Scan for the cell matching the given text and deliver its (x, y) coordinate at center. 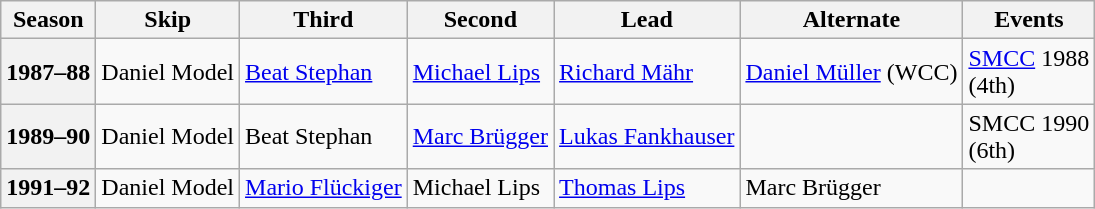
Skip (168, 20)
1989–90 (48, 136)
Mario Flückiger (324, 188)
Second (480, 20)
Lead (647, 20)
SMCC 1988 (4th) (1029, 72)
Third (324, 20)
Daniel Müller (WCC) (852, 72)
Thomas Lips (647, 188)
Alternate (852, 20)
Lukas Fankhauser (647, 136)
Richard Mähr (647, 72)
SMCC 1990 (6th) (1029, 136)
Events (1029, 20)
1991–92 (48, 188)
1987–88 (48, 72)
Season (48, 20)
